Return the (X, Y) coordinate for the center point of the cell that contains the specified text.  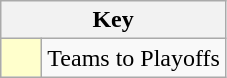
Teams to Playoffs (134, 58)
Key (114, 20)
